Output the (x, y) coordinate of the center of the cell containing the given text.  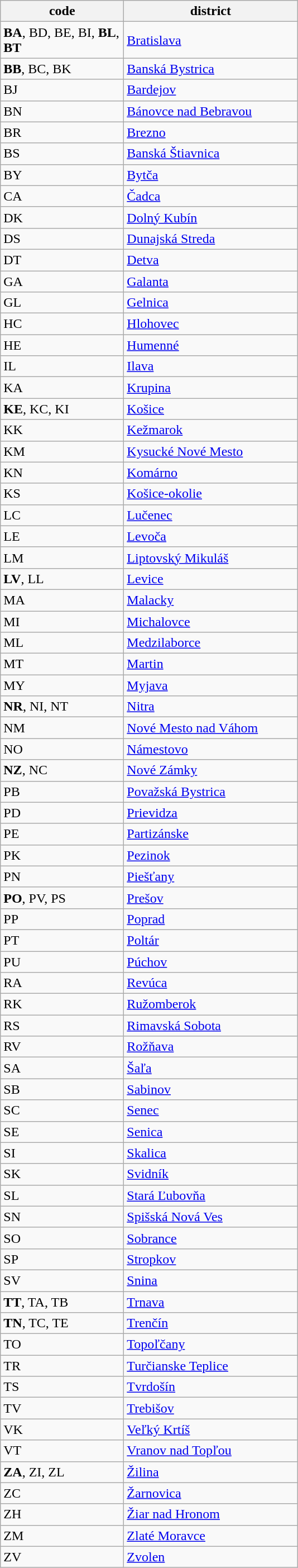
Žarnovica (211, 1493)
BB, BC, BK (63, 69)
SL (63, 1195)
NO (63, 749)
RA (63, 983)
Senica (211, 1132)
Tvrdošín (211, 1387)
Svidník (211, 1174)
DK (63, 217)
MA (63, 600)
TS (63, 1387)
PD (63, 813)
DS (63, 239)
MT (63, 664)
Košice (211, 409)
Galanta (211, 281)
Turčianske Teplice (211, 1366)
SE (63, 1132)
SO (63, 1238)
Bytča (211, 175)
Bardejov (211, 90)
Revúca (211, 983)
Košice-okolie (211, 494)
MY (63, 685)
MI (63, 622)
Dunajská Streda (211, 239)
Pezinok (211, 855)
Nové Mesto nad Váhom (211, 728)
KN (63, 473)
NR, NI, NT (63, 707)
district (211, 11)
Trnava (211, 1302)
LV, LL (63, 579)
KE, KC, KI (63, 409)
Nové Zámky (211, 770)
Vranov nad Topľou (211, 1451)
Veľký Krtíš (211, 1429)
PO, PV, PS (63, 898)
code (63, 11)
KK (63, 430)
Kysucké Nové Mesto (211, 451)
KA (63, 388)
TR (63, 1366)
Spišská Nová Ves (211, 1217)
Liptovský Mikuláš (211, 557)
Zlaté Moravce (211, 1536)
SI (63, 1153)
SP (63, 1259)
Rimavská Sobota (211, 1026)
Bánovce nad Bebravou (211, 111)
Stropkov (211, 1259)
TV (63, 1408)
DT (63, 260)
Zvolen (211, 1557)
ZC (63, 1493)
Prievidza (211, 813)
BS (63, 154)
Lučenec (211, 515)
TO (63, 1345)
Púchov (211, 961)
Sabinov (211, 1089)
Myjava (211, 685)
Prešov (211, 898)
ML (63, 643)
Žilina (211, 1472)
Krupina (211, 388)
SA (63, 1068)
PK (63, 855)
PT (63, 940)
Komárno (211, 473)
LC (63, 515)
Hlohovec (211, 324)
Levice (211, 579)
Bratislava (211, 40)
Gelnica (211, 303)
Banská Štiavnica (211, 154)
Brezno (211, 132)
Snina (211, 1280)
SC (63, 1111)
Senec (211, 1111)
Ružomberok (211, 1004)
Humenné (211, 345)
Rožňava (211, 1047)
Ilava (211, 366)
VT (63, 1451)
SK (63, 1174)
Partizánske (211, 834)
BJ (63, 90)
RK (63, 1004)
Šaľa (211, 1068)
NM (63, 728)
Levoča (211, 536)
PU (63, 961)
Malacky (211, 600)
Kežmarok (211, 430)
Poprad (211, 919)
KM (63, 451)
Trebišov (211, 1408)
NZ, NC (63, 770)
Medzilaborce (211, 643)
SN (63, 1217)
ZA, ZI, ZL (63, 1472)
GL (63, 303)
IL (63, 366)
PP (63, 919)
Dolný Kubín (211, 217)
Piešťany (211, 876)
LM (63, 557)
GA (63, 281)
Čadca (211, 196)
CA (63, 196)
Stará Ľubovňa (211, 1195)
PB (63, 792)
PE (63, 834)
HE (63, 345)
BY (63, 175)
Považská Bystrica (211, 792)
Topoľčany (211, 1345)
Nitra (211, 707)
RS (63, 1026)
Detva (211, 260)
Michalovce (211, 622)
KS (63, 494)
ZV (63, 1557)
BR (63, 132)
BN (63, 111)
Trenčín (211, 1323)
Námestovo (211, 749)
TN, TC, TE (63, 1323)
RV (63, 1047)
ZM (63, 1536)
SV (63, 1280)
TT, TA, TB (63, 1302)
BA, BD, BE, BI, BL, BT (63, 40)
VK (63, 1429)
PN (63, 876)
LE (63, 536)
Žiar nad Hronom (211, 1514)
Martin (211, 664)
HC (63, 324)
SB (63, 1089)
ZH (63, 1514)
Sobrance (211, 1238)
Skalica (211, 1153)
Poltár (211, 940)
Banská Bystrica (211, 69)
